Determine the [X, Y] coordinate at the center of the cell enclosing the given text.  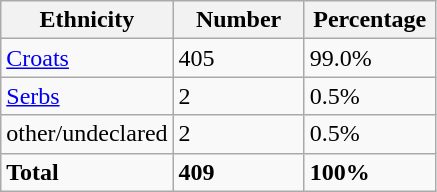
99.0% [370, 58]
other/undeclared [87, 134]
Ethnicity [87, 20]
Number [238, 20]
Percentage [370, 20]
Total [87, 172]
405 [238, 58]
409 [238, 172]
Serbs [87, 96]
100% [370, 172]
Croats [87, 58]
